Return (X, Y) of the center of cell containing provided text 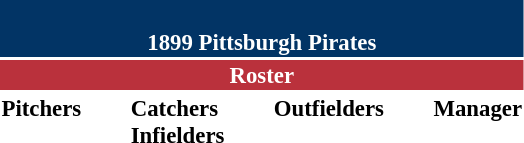
Roster (262, 75)
1899 Pittsburgh Pirates (262, 28)
